Provide the (X, Y) coordinate of the cell's center where the given text is located.  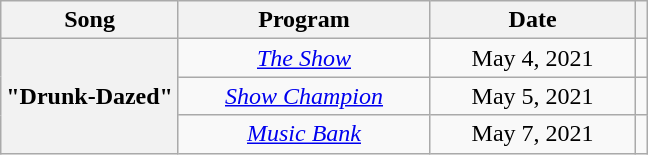
Music Bank (304, 134)
Song (90, 20)
Show Champion (304, 96)
May 5, 2021 (533, 96)
Program (304, 20)
"Drunk-Dazed" (90, 96)
May 7, 2021 (533, 134)
The Show (304, 58)
Date (533, 20)
May 4, 2021 (533, 58)
